Locate the cell with the specified text and output its (X, Y) center coordinate. 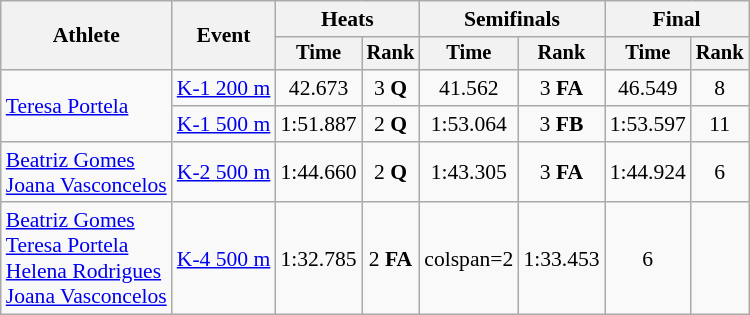
1:51.887 (318, 124)
42.673 (318, 88)
Heats (347, 19)
Final (677, 19)
1:33.453 (561, 259)
46.549 (648, 88)
colspan=2 (468, 259)
Athlete (86, 36)
3 FB (561, 124)
Beatriz GomesJoana Vasconcelos (86, 172)
K-4 500 m (224, 259)
1:53.597 (648, 124)
3 Q (391, 88)
1:43.305 (468, 172)
41.562 (468, 88)
1:53.064 (468, 124)
K-1 500 m (224, 124)
Event (224, 36)
1:32.785 (318, 259)
1:44.660 (318, 172)
K-2 500 m (224, 172)
Teresa Portela (86, 106)
Beatriz GomesTeresa PortelaHelena RodriguesJoana Vasconcelos (86, 259)
Semifinals (512, 19)
8 (720, 88)
1:44.924 (648, 172)
11 (720, 124)
2 FA (391, 259)
K-1 200 m (224, 88)
